Detect which cell encompasses the target text, then output its (x, y) center coordinate. 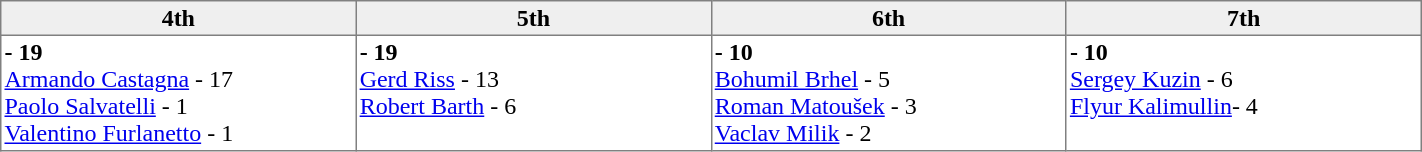
7th (1244, 18)
- 10Sergey Kuzin - 6Flyur Kalimullin- 4 (1244, 93)
4th (178, 18)
6th (888, 18)
- 10Bohumil Brhel - 5Roman Matoušek - 3Vaclav Milik - 2 (888, 93)
- 19Gerd Riss - 13Robert Barth - 6 (534, 93)
5th (534, 18)
- 19Armando Castagna - 17Paolo Salvatelli - 1Valentino Furlanetto - 1 (178, 93)
